From the cell containing the given text, extract its center point as (x, y) coordinate. 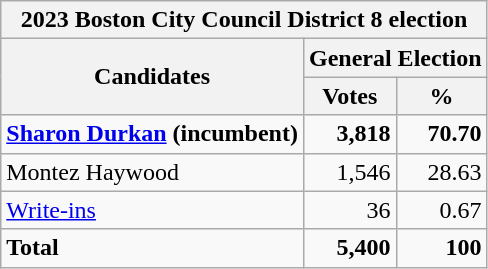
28.63 (442, 172)
3,818 (350, 134)
General Election (395, 58)
Montez Haywood (152, 172)
5,400 (350, 248)
Total (152, 248)
2023 Boston City Council District 8 election (244, 20)
70.70 (442, 134)
1,546 (350, 172)
36 (350, 210)
Candidates (152, 77)
Sharon Durkan (incumbent) (152, 134)
Votes (350, 96)
0.67 (442, 210)
Write-ins (152, 210)
100 (442, 248)
% (442, 96)
